Detect which cell encompasses the target text, then output its [x, y] center coordinate. 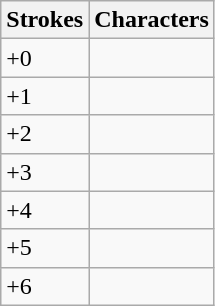
+1 [45, 96]
+3 [45, 172]
+0 [45, 58]
+5 [45, 248]
+6 [45, 286]
Strokes [45, 20]
Characters [152, 20]
+2 [45, 134]
+4 [45, 210]
